Determine the [x, y] coordinate at the center of the cell enclosing the given text.  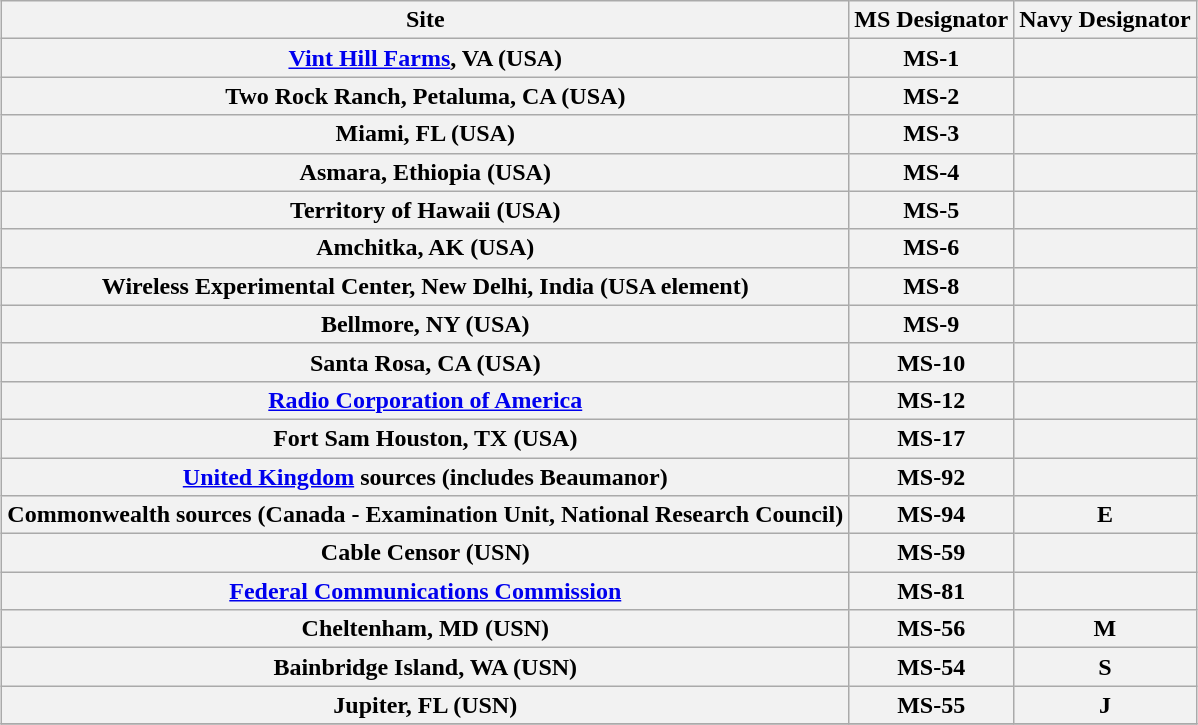
Two Rock Ranch, Petaluma, CA (USA) [426, 96]
Territory of Hawaii (USA) [426, 210]
Amchitka, AK (USA) [426, 248]
Vint Hill Farms, VA (USA) [426, 58]
MS-56 [932, 629]
MS-12 [932, 400]
Commonwealth sources (Canada - Examination Unit, National Research Council) [426, 515]
MS-9 [932, 324]
Santa Rosa, CA (USA) [426, 362]
Miami, FL (USA) [426, 134]
Radio Corporation of America [426, 400]
S [1105, 667]
Cheltenham, MD (USN) [426, 629]
MS-55 [932, 705]
MS-4 [932, 172]
Asmara, Ethiopia (USA) [426, 172]
MS-3 [932, 134]
MS-8 [932, 286]
MS-10 [932, 362]
J [1105, 705]
MS-59 [932, 553]
MS Designator [932, 20]
Fort Sam Houston, TX (USA) [426, 438]
Wireless Experimental Center, New Delhi, India (USA element) [426, 286]
MS-1 [932, 58]
Cable Censor (USN) [426, 553]
MS-81 [932, 591]
Bainbridge Island, WA (USN) [426, 667]
MS-94 [932, 515]
MS-92 [932, 477]
MS-17 [932, 438]
Navy Designator [1105, 20]
Federal Communications Commission [426, 591]
United Kingdom sources (includes Beaumanor) [426, 477]
Bellmore, NY (USA) [426, 324]
E [1105, 515]
M [1105, 629]
MS-54 [932, 667]
Site [426, 20]
MS-2 [932, 96]
MS-6 [932, 248]
MS-5 [932, 210]
Jupiter, FL (USN) [426, 705]
